Search for the cell housing the specified text and yield its [x, y] center coordinate. 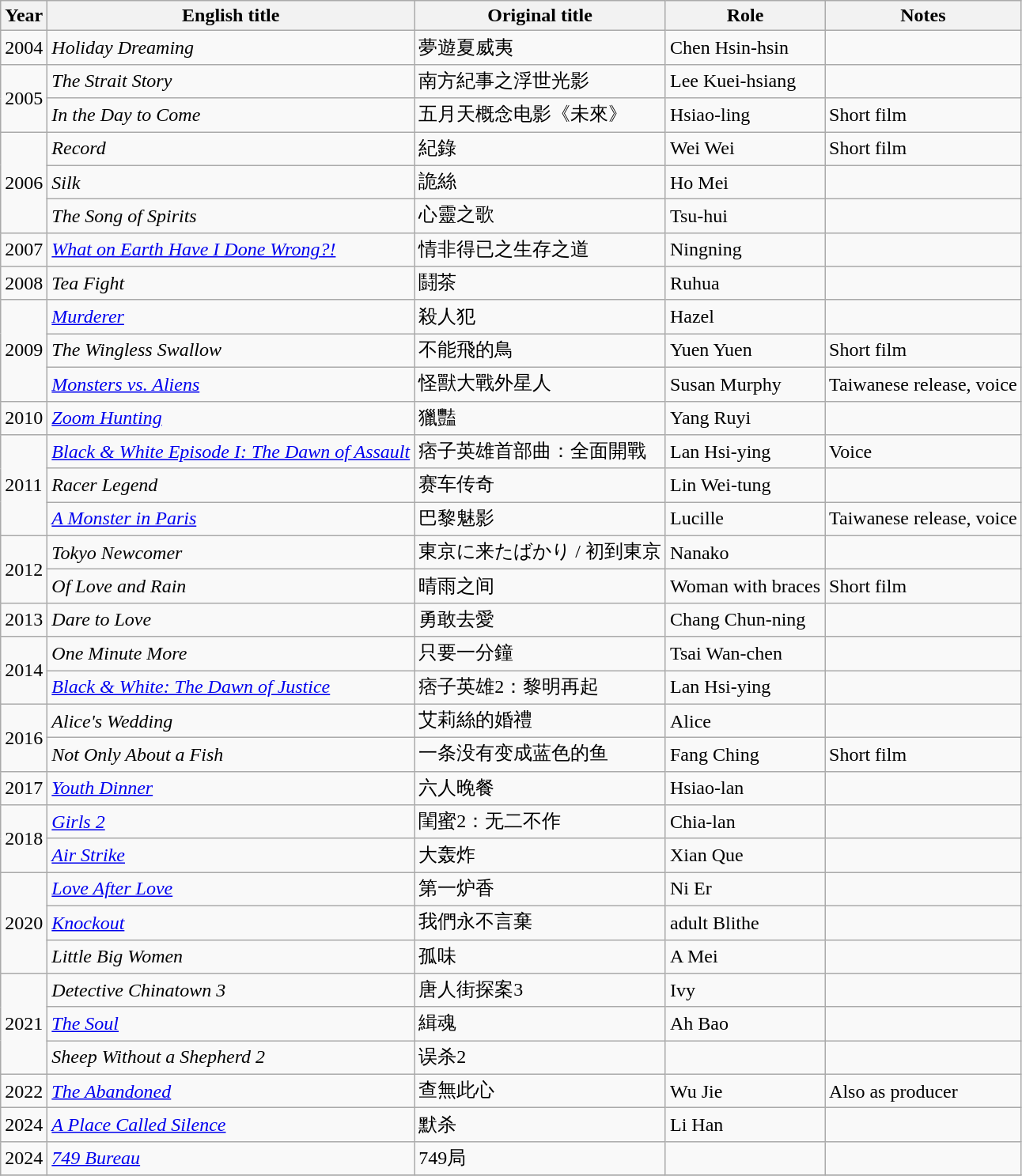
2008 [24, 283]
What on Earth Have I Done Wrong?! [231, 250]
巴黎魅影 [540, 519]
夢遊夏威夷 [540, 47]
Knockout [231, 922]
In the Day to Come [231, 115]
Ruhua [745, 283]
Lin Wei-tung [745, 486]
Hsiao-ling [745, 115]
痞子英雄2：黎明再起 [540, 688]
2014 [24, 671]
Zoom Hunting [231, 418]
Sheep Without a Shepherd 2 [231, 1058]
心靈之歌 [540, 217]
東京に来たばかり / 初到東京 [540, 552]
Wei Wei [745, 149]
南方紀事之浮世光影 [540, 81]
Susan Murphy [745, 384]
Black & White: The Dawn of Justice [231, 688]
艾莉絲的婚禮 [540, 721]
怪獸大戰外星人 [540, 384]
The Song of Spirits [231, 217]
2022 [24, 1091]
The Soul [231, 1023]
不能飛的鳥 [540, 351]
Yuen Yuen [745, 351]
我們永不言棄 [540, 922]
Original title [540, 16]
Li Han [745, 1125]
2018 [24, 838]
緝魂 [540, 1023]
Air Strike [231, 856]
2021 [24, 1024]
Girls 2 [231, 822]
Silk [231, 182]
2017 [24, 788]
Notes [924, 16]
殺人犯 [540, 316]
A Monster in Paris [231, 519]
痞子英雄首部曲：全面開戰 [540, 452]
2004 [24, 47]
Hsiao-lan [745, 788]
The Wingless Swallow [231, 351]
Hazel [745, 316]
adult Blithe [745, 922]
Chia-lan [745, 822]
2005 [24, 98]
Voice [924, 452]
Xian Que [745, 856]
One Minute More [231, 653]
第一炉香 [540, 889]
Ho Mei [745, 182]
2016 [24, 737]
情非得已之生存之道 [540, 250]
閨蜜2：无二不作 [540, 822]
2013 [24, 620]
Nanako [745, 552]
Year [24, 16]
六人晚餐 [540, 788]
Ni Er [745, 889]
Racer Legend [231, 486]
Woman with braces [745, 587]
Fang Ching [745, 754]
2011 [24, 486]
Black & White Episode I: The Dawn of Assault [231, 452]
Holiday Dreaming [231, 47]
2007 [24, 250]
Role [745, 16]
勇敢去愛 [540, 620]
A Mei [745, 957]
一条没有变成蓝色的鱼 [540, 754]
Wu Jie [745, 1091]
2006 [24, 182]
赛车传奇 [540, 486]
Youth Dinner [231, 788]
Detective Chinatown 3 [231, 990]
查無此心 [540, 1091]
Alice [745, 721]
Love After Love [231, 889]
The Strait Story [231, 81]
Tsu-hui [745, 217]
English title [231, 16]
大轰炸 [540, 856]
Also as producer [924, 1091]
2020 [24, 923]
獵豔 [540, 418]
The Abandoned [231, 1091]
詭絲 [540, 182]
Chen Hsin-hsin [745, 47]
Lucille [745, 519]
Record [231, 149]
Murderer [231, 316]
Lee Kuei-hsiang [745, 81]
Alice's Wedding [231, 721]
紀錄 [540, 149]
Yang Ruyi [745, 418]
误杀2 [540, 1058]
Tsai Wan-chen [745, 653]
Not Only About a Fish [231, 754]
749 Bureau [231, 1158]
749局 [540, 1158]
Ah Bao [745, 1023]
2009 [24, 350]
2010 [24, 418]
2012 [24, 569]
唐人街探案3 [540, 990]
Dare to Love [231, 620]
只要一分鐘 [540, 653]
五月天概念电影《未來》 [540, 115]
Ningning [745, 250]
鬪茶 [540, 283]
Tea Fight [231, 283]
Little Big Women [231, 957]
孤味 [540, 957]
Of Love and Rain [231, 587]
默杀 [540, 1125]
Monsters vs. Aliens [231, 384]
Chang Chun-ning [745, 620]
A Place Called Silence [231, 1125]
Ivy [745, 990]
晴雨之间 [540, 587]
Tokyo Newcomer [231, 552]
